Extract the [X, Y] coordinate from the center of the cell holding the provided text.  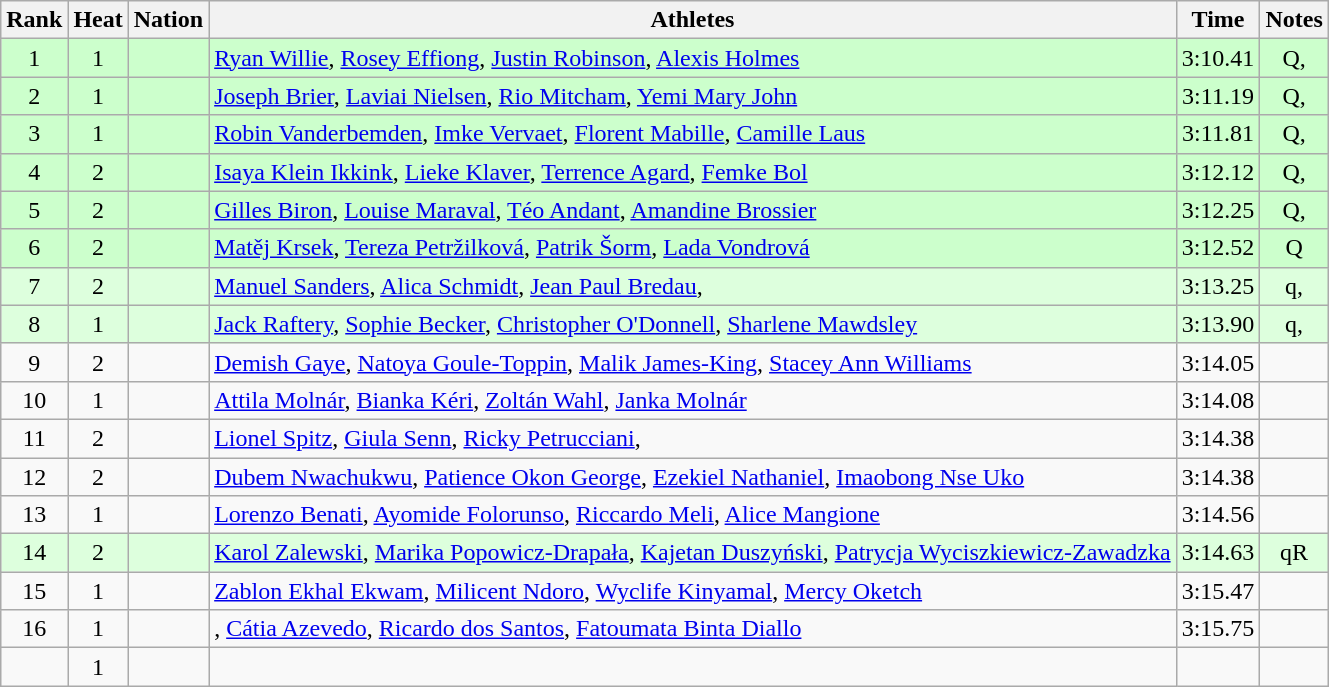
Lorenzo Benati, Ayomide Folorunso, Riccardo Meli, Alice Mangione [693, 515]
3:12.52 [1218, 248]
Zablon Ekhal Ekwam, Milicent Ndoro, Wyclife Kinyamal, Mercy Oketch [693, 591]
3:14.56 [1218, 515]
7 [34, 286]
3:10.41 [1218, 58]
Rank [34, 20]
6 [34, 248]
Q [1294, 248]
Heat [98, 20]
Karol Zalewski, Marika Popowicz-Drapała, Kajetan Duszyński, Patrycja Wyciszkiewicz-Zawadzka [693, 553]
Matěj Krsek, Tereza Petržilková, Patrik Šorm, Lada Vondrová [693, 248]
3:13.90 [1218, 324]
3:11.81 [1218, 134]
Athletes [693, 20]
8 [34, 324]
Ryan Willie, Rosey Effiong, Justin Robinson, Alexis Holmes [693, 58]
Dubem Nwachukwu, Patience Okon George, Ezekiel Nathaniel, Imaobong Nse Uko [693, 477]
15 [34, 591]
qR [1294, 553]
Notes [1294, 20]
3:14.05 [1218, 362]
Jack Raftery, Sophie Becker, Christopher O'Donnell, Sharlene Mawdsley [693, 324]
Robin Vanderbemden, Imke Vervaet, Florent Mabille, Camille Laus [693, 134]
Isaya Klein Ikkink, Lieke Klaver, Terrence Agard, Femke Bol [693, 172]
3:12.12 [1218, 172]
Gilles Biron, Louise Maraval, Téo Andant, Amandine Brossier [693, 210]
13 [34, 515]
Lionel Spitz, Giula Senn, Ricky Petrucciani, [693, 438]
12 [34, 477]
Time [1218, 20]
3:14.08 [1218, 400]
3:13.25 [1218, 286]
11 [34, 438]
3:15.47 [1218, 591]
Nation [168, 20]
3 [34, 134]
3:15.75 [1218, 629]
3:12.25 [1218, 210]
Joseph Brier, Laviai Nielsen, Rio Mitcham, Yemi Mary John [693, 96]
Manuel Sanders, Alica Schmidt, Jean Paul Bredau, [693, 286]
Attila Molnár, Bianka Kéri, Zoltán Wahl, Janka Molnár [693, 400]
3:11.19 [1218, 96]
16 [34, 629]
5 [34, 210]
9 [34, 362]
, Cátia Azevedo, Ricardo dos Santos, Fatoumata Binta Diallo [693, 629]
10 [34, 400]
3:14.63 [1218, 553]
4 [34, 172]
Demish Gaye, Natoya Goule-Toppin, Malik James-King, Stacey Ann Williams [693, 362]
14 [34, 553]
